Search for the cell housing the specified text and yield its (x, y) center coordinate. 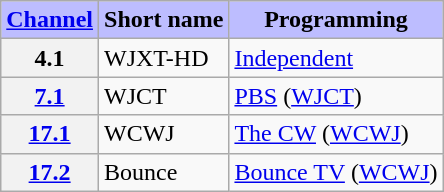
Bounce TV (WCWJ) (336, 172)
WJCT (164, 96)
The CW (WCWJ) (336, 134)
Independent (336, 58)
7.1 (50, 96)
Channel (50, 20)
Programming (336, 20)
Bounce (164, 172)
WJXT-HD (164, 58)
4.1 (50, 58)
17.2 (50, 172)
Short name (164, 20)
17.1 (50, 134)
WCWJ (164, 134)
PBS (WJCT) (336, 96)
